Scan for the cell matching the given text and deliver its [X, Y] coordinate at center. 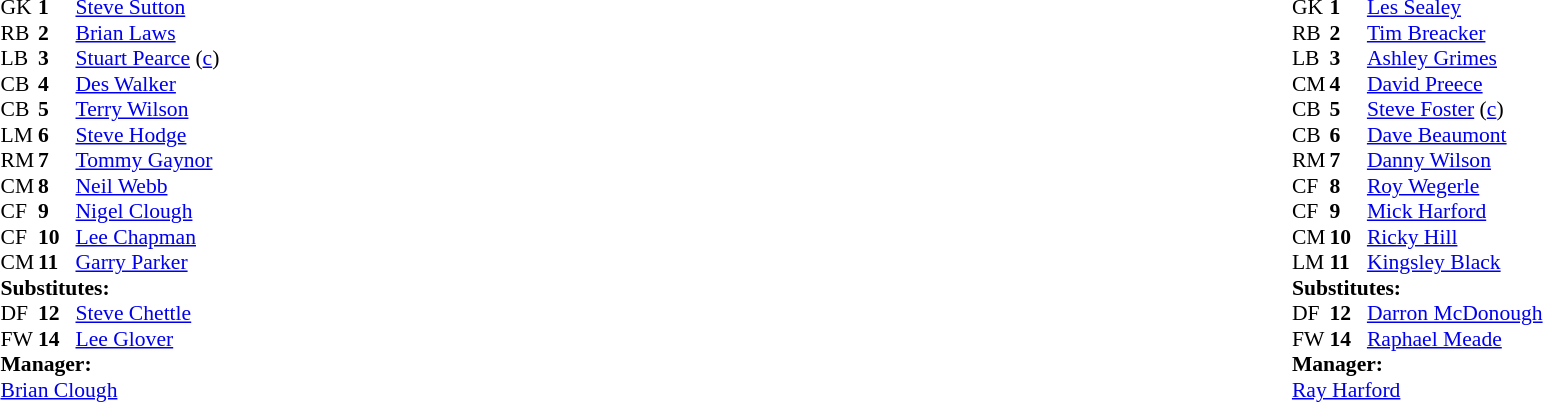
Darron McDonough [1455, 313]
Terry Wilson [148, 109]
Ricky Hill [1455, 237]
Steve Foster (c) [1455, 109]
Dave Beaumont [1455, 135]
Ashley Grimes [1455, 59]
Tommy Gaynor [148, 161]
Garry Parker [148, 263]
Kingsley Black [1455, 263]
Roy Wegerle [1455, 186]
Brian Laws [148, 33]
Raphael Meade [1455, 339]
Nigel Clough [148, 211]
Tim Breacker [1455, 33]
Des Walker [148, 84]
Stuart Pearce (c) [148, 59]
Steve Chettle [148, 313]
Lee Chapman [148, 237]
Steve Hodge [148, 135]
David Preece [1455, 84]
Lee Glover [148, 339]
Danny Wilson [1455, 161]
Mick Harford [1455, 211]
Neil Webb [148, 186]
